Detect which cell encompasses the target text, then output its [X, Y] center coordinate. 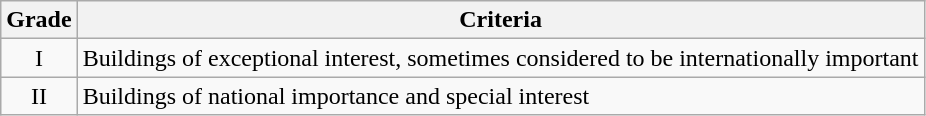
Buildings of exceptional interest, sometimes considered to be internationally important [500, 58]
Grade [39, 20]
I [39, 58]
Buildings of national importance and special interest [500, 96]
II [39, 96]
Criteria [500, 20]
